Pinpoint the cell where the given text exists, returning its (X, Y) midpoint coordinate. 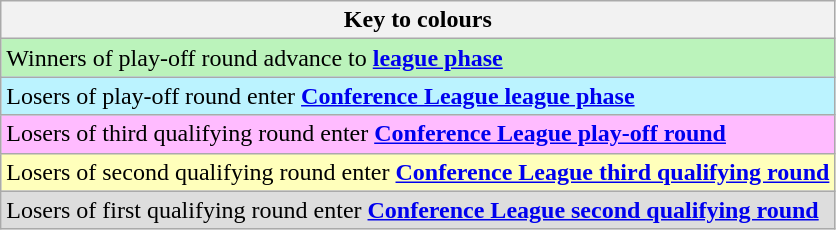
Winners of play-off round advance to league phase (418, 58)
Losers of second qualifying round enter Conference League third qualifying round (418, 172)
Losers of play-off round enter Conference League league phase (418, 96)
Losers of first qualifying round enter Conference League second qualifying round (418, 210)
Key to colours (418, 20)
Losers of third qualifying round enter Conference League play-off round (418, 134)
